Determine the [x, y] coordinate at the center of the cell enclosing the given text.  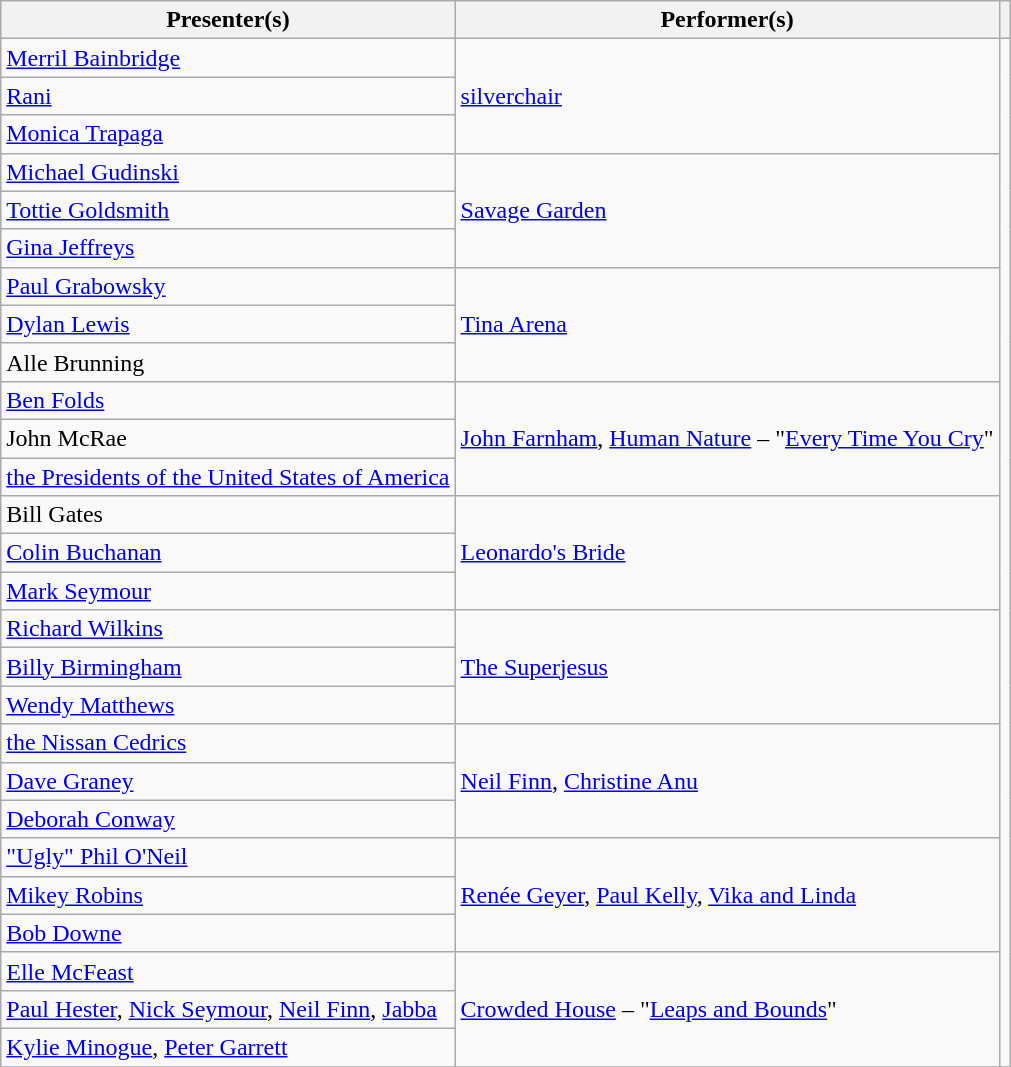
Gina Jeffreys [228, 248]
Alle Brunning [228, 362]
Bill Gates [228, 515]
Tina Arena [727, 324]
Tottie Goldsmith [228, 210]
Kylie Minogue, Peter Garrett [228, 1047]
Merril Bainbridge [228, 58]
Bob Downe [228, 933]
Crowded House – "Leaps and Bounds" [727, 1009]
Paul Hester, Nick Seymour, Neil Finn, Jabba [228, 1009]
"Ugly" Phil O'Neil [228, 857]
Monica Trapaga [228, 134]
Dylan Lewis [228, 324]
Savage Garden [727, 210]
Rani [228, 96]
Leonardo's Bride [727, 553]
John McRae [228, 438]
Paul Grabowsky [228, 286]
John Farnham, Human Nature – "Every Time You Cry" [727, 438]
Wendy Matthews [228, 705]
Billy Birmingham [228, 667]
Colin Buchanan [228, 553]
the Nissan Cedrics [228, 743]
Mikey Robins [228, 895]
Elle McFeast [228, 971]
Mark Seymour [228, 591]
The Superjesus [727, 667]
Neil Finn, Christine Anu [727, 781]
Dave Graney [228, 781]
Michael Gudinski [228, 172]
Presenter(s) [228, 20]
the Presidents of the United States of America [228, 477]
Ben Folds [228, 400]
silverchair [727, 96]
Richard Wilkins [228, 629]
Deborah Conway [228, 819]
Renée Geyer, Paul Kelly, Vika and Linda [727, 895]
Performer(s) [727, 20]
